Locate the cell with the specified text and output its [x, y] center coordinate. 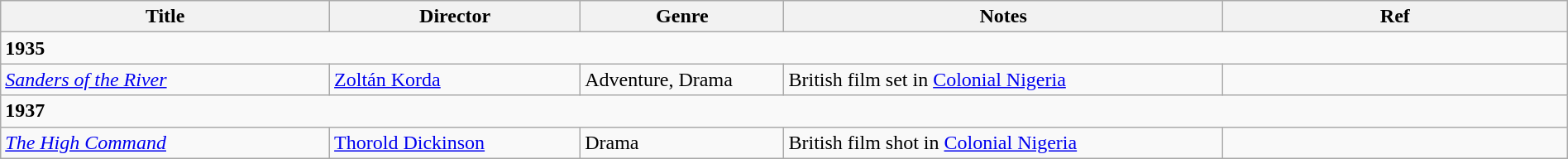
1935 [784, 48]
Director [455, 17]
1937 [784, 111]
Ref [1394, 17]
Drama [682, 142]
Zoltán Korda [455, 79]
Adventure, Drama [682, 79]
British film set in Colonial Nigeria [1003, 79]
Sanders of the River [165, 79]
Thorold Dickinson [455, 142]
Notes [1003, 17]
Genre [682, 17]
Title [165, 17]
British film shot in Colonial Nigeria [1003, 142]
The High Command [165, 142]
